Locate the cell with the specified text and output its [x, y] center coordinate. 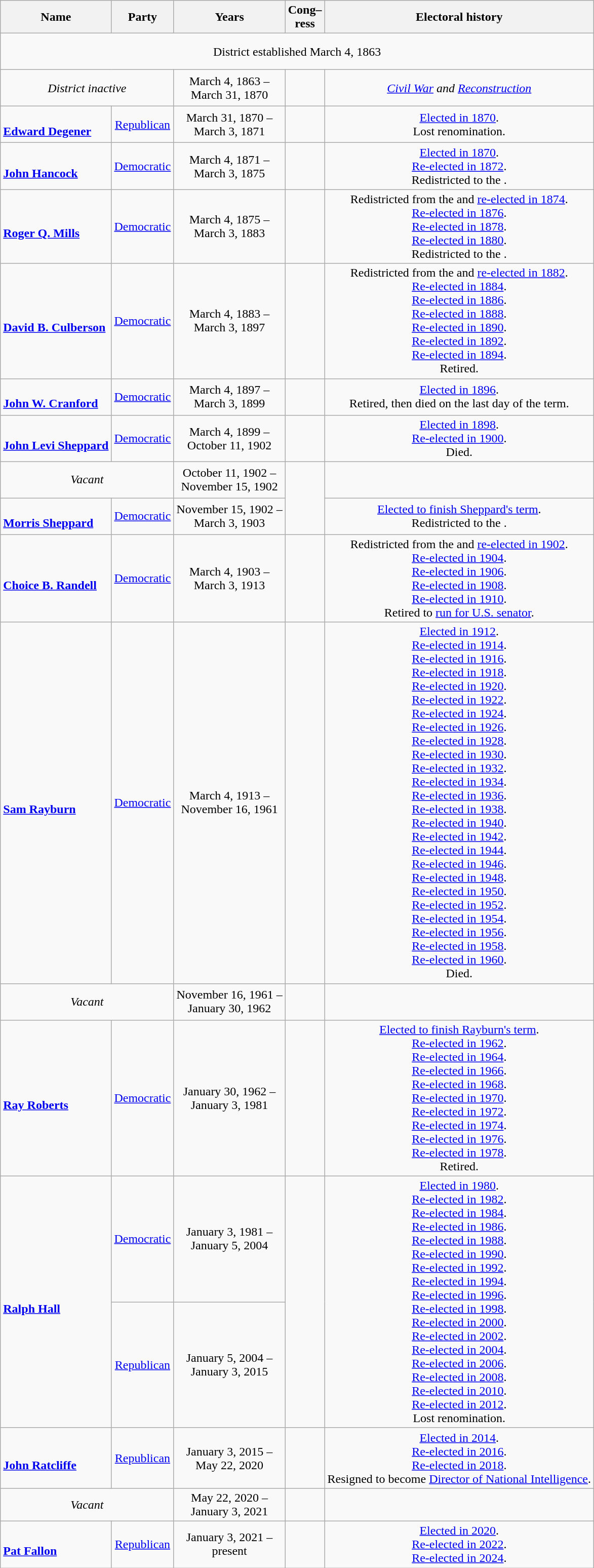
District established March 4, 1863 [297, 52]
March 4, 1897 –March 3, 1899 [229, 397]
March 4, 1903 –March 3, 1913 [229, 579]
January 5, 2004 –January 3, 2015 [229, 1365]
Choice B. Randell [56, 579]
January 3, 1981 –January 5, 2004 [229, 1239]
Elected in 2020.Re-elected in 2022.Re-elected in 2024. [459, 1544]
March 4, 1875 –March 3, 1883 [229, 226]
Name [56, 17]
March 4, 1899 –October 11, 1902 [229, 438]
October 11, 1902 –November 15, 1902 [229, 480]
November 16, 1961 –January 30, 1962 [229, 1002]
John Hancock [56, 166]
Elected in 1870.Lost renomination. [459, 125]
Redistricted from the and re-elected in 1874.Re-elected in 1876.Re-elected in 1878.Re-elected in 1880.Redistricted to the . [459, 226]
Party [143, 17]
Ray Roberts [56, 1098]
Pat Fallon [56, 1544]
March 4, 1863 –March 31, 1870 [229, 88]
January 3, 2015 –May 22, 2020 [229, 1458]
March 31, 1870 –March 3, 1871 [229, 125]
January 3, 2021 –present [229, 1544]
Years [229, 17]
Elected in 1896.Retired, then died on the last day of the term. [459, 397]
Edward Degener [56, 125]
Cong–ress [305, 17]
Elected in 2014.Re-elected in 2016.Re-elected in 2018.Resigned to become Director of National Intelligence. [459, 1458]
November 15, 1902 –March 3, 1903 [229, 516]
Electoral history [459, 17]
Ralph Hall [56, 1302]
Sam Rayburn [56, 802]
John Levi Sheppard [56, 438]
March 4, 1883 –March 3, 1897 [229, 321]
March 4, 1871 –March 3, 1875 [229, 166]
John Ratcliffe [56, 1458]
Morris Sheppard [56, 516]
Elected in 1898.Re-elected in 1900.Died. [459, 438]
Elected to finish Sheppard's term.Redistricted to the . [459, 516]
May 22, 2020 –January 3, 2021 [229, 1505]
January 30, 1962 –January 3, 1981 [229, 1098]
Roger Q. Mills [56, 226]
David B. Culberson [56, 321]
District inactive [87, 88]
March 4, 1913 –November 16, 1961 [229, 802]
John W. Cranford [56, 397]
Elected in 1870.Re-elected in 1872.Redistricted to the . [459, 166]
Civil War and Reconstruction [459, 88]
